Extract the [X, Y] coordinate from the center of the cell holding the provided text.  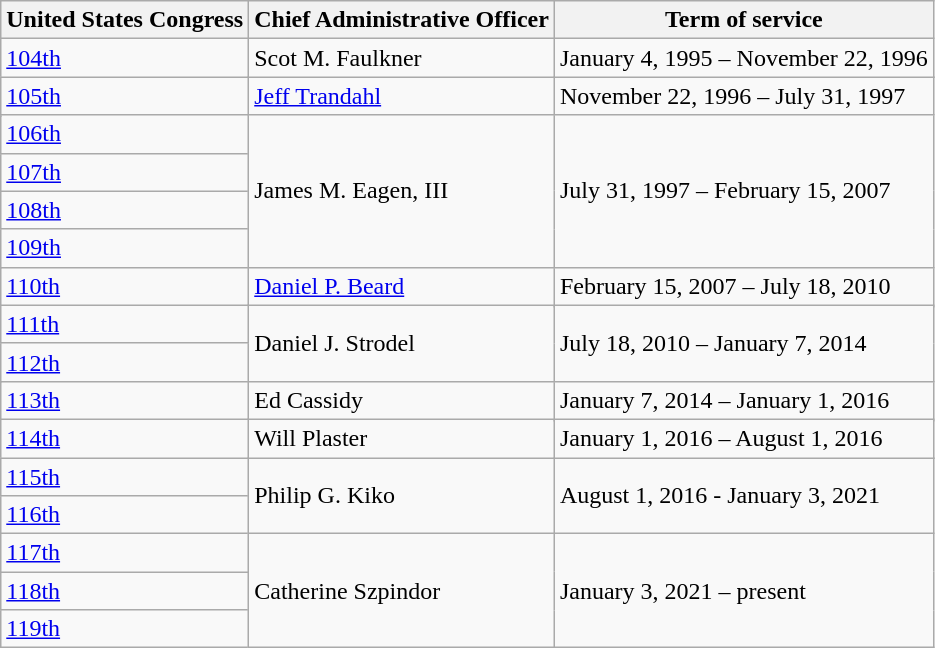
107th [125, 172]
July 31, 1997 – February 15, 2007 [744, 191]
115th [125, 477]
Daniel J. Strodel [402, 343]
January 3, 2021 – present [744, 591]
United States Congress [125, 20]
James M. Eagen, III [402, 191]
Scot M. Faulkner [402, 58]
111th [125, 324]
117th [125, 553]
Ed Cassidy [402, 400]
January 4, 1995 – November 22, 1996 [744, 58]
105th [125, 96]
November 22, 1996 – July 31, 1997 [744, 96]
January 1, 2016 – August 1, 2016 [744, 438]
Daniel P. Beard [402, 286]
118th [125, 591]
Philip G. Kiko [402, 496]
112th [125, 362]
104th [125, 58]
Term of service [744, 20]
February 15, 2007 – July 18, 2010 [744, 286]
109th [125, 248]
106th [125, 134]
January 7, 2014 – January 1, 2016 [744, 400]
Jeff Trandahl [402, 96]
Chief Administrative Officer [402, 20]
116th [125, 515]
108th [125, 210]
110th [125, 286]
Will Plaster [402, 438]
119th [125, 629]
Catherine Szpindor [402, 591]
July 18, 2010 – January 7, 2014 [744, 343]
August 1, 2016 - January 3, 2021 [744, 496]
114th [125, 438]
113th [125, 400]
